Search for the cell housing the specified text and yield its (X, Y) center coordinate. 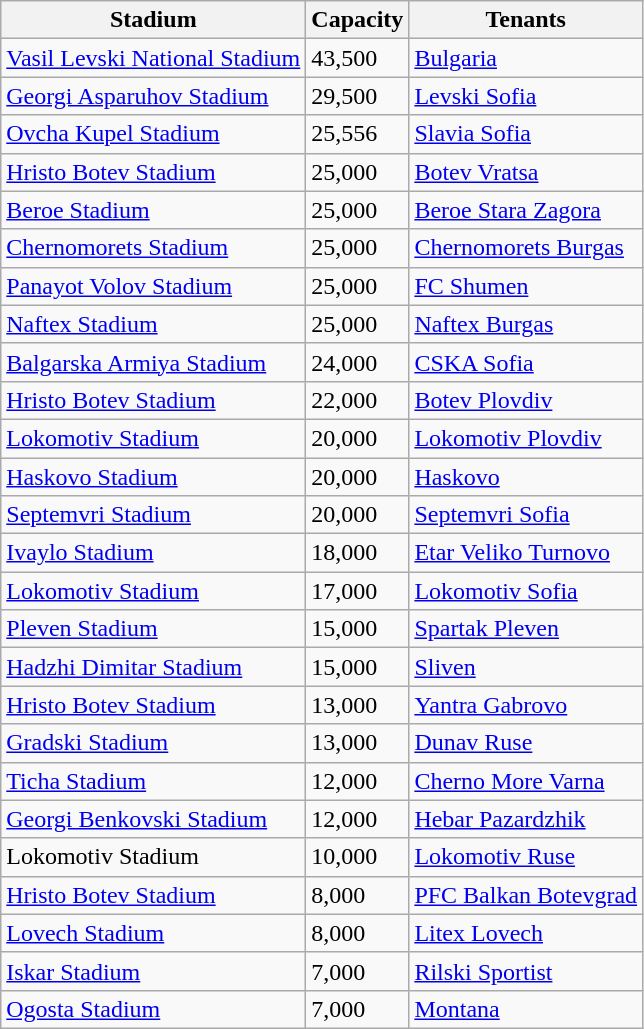
Montana (526, 1009)
Chernomorets Stadium (154, 248)
Cherno More Varna (526, 781)
Spartak Pleven (526, 629)
Septemvri Stadium (154, 515)
Rilski Sportist (526, 971)
Sliven (526, 667)
Botev Plovdiv (526, 400)
Gradski Stadium (154, 743)
Lokomotiv Ruse (526, 857)
Etar Veliko Turnovo (526, 553)
Iskar Stadium (154, 971)
Botev Vratsa (526, 172)
Hadzhi Dimitar Stadium (154, 667)
Tenants (526, 20)
Haskovo Stadium (154, 477)
Yantra Gabrovo (526, 705)
Hebar Pazardzhik (526, 819)
Ticha Stadium (154, 781)
Stadium (154, 20)
Pleven Stadium (154, 629)
Naftex Stadium (154, 324)
CSKA Sofia (526, 362)
Dunav Ruse (526, 743)
Beroe Stadium (154, 210)
Panayot Volov Stadium (154, 286)
25,556 (358, 134)
Levski Sofia (526, 96)
Haskovo (526, 477)
Slavia Sofia (526, 134)
Lokomotiv Plovdiv (526, 438)
Georgi Benkovski Stadium (154, 819)
Naftex Burgas (526, 324)
Litex Lovech (526, 933)
Ovcha Kupel Stadium (154, 134)
FC Shumen (526, 286)
Balgarska Armiya Stadium (154, 362)
22,000 (358, 400)
Vasil Levski National Stadium (154, 58)
Lovech Stadium (154, 933)
17,000 (358, 591)
29,500 (358, 96)
Bulgaria (526, 58)
18,000 (358, 553)
Chernomorets Burgas (526, 248)
10,000 (358, 857)
Capacity (358, 20)
Septemvri Sofia (526, 515)
Beroe Stara Zagora (526, 210)
43,500 (358, 58)
Georgi Asparuhov Stadium (154, 96)
Ivaylo Stadium (154, 553)
Lokomotiv Sofia (526, 591)
Ogosta Stadium (154, 1009)
PFC Balkan Botevgrad (526, 895)
24,000 (358, 362)
